Scan for the cell matching the given text and deliver its [X, Y] coordinate at center. 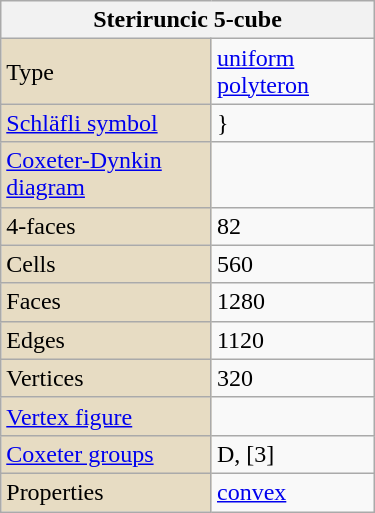
Schläfli symbol [106, 123]
Coxeter-Dynkin diagram [106, 174]
1280 [292, 302]
Vertices [106, 378]
Vertex figure [106, 416]
Properties [106, 492]
Cells [106, 264]
D, [3] [292, 454]
uniform polyteron [292, 72]
4-faces [106, 226]
320 [292, 378]
} [292, 123]
82 [292, 226]
Steriruncic 5-cube [188, 20]
560 [292, 264]
Edges [106, 340]
convex [292, 492]
Type [106, 72]
Coxeter groups [106, 454]
1120 [292, 340]
Faces [106, 302]
